Find where the given text appears and provide that cell's center as [X, Y] coordinate. 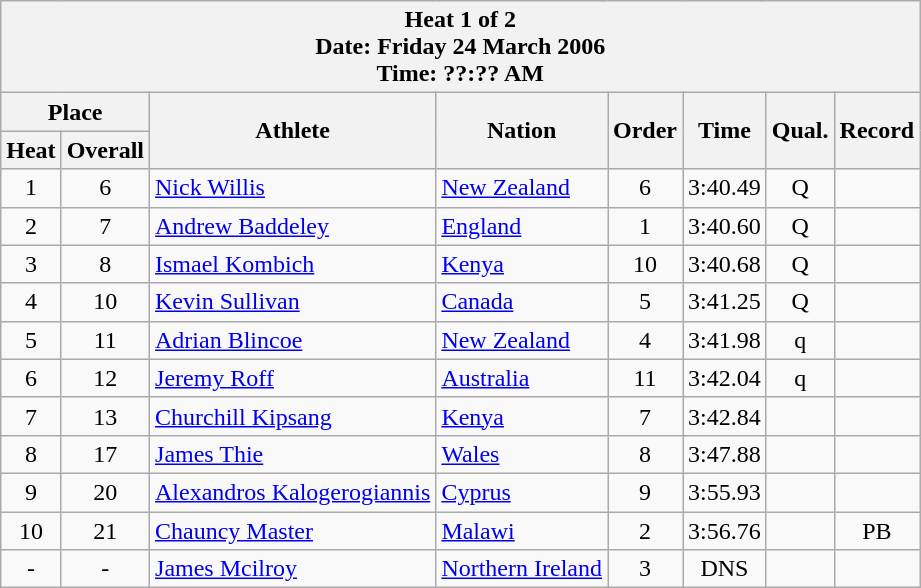
Australia [522, 378]
Time [725, 131]
3:47.88 [725, 454]
3:56.76 [725, 531]
3:40.68 [725, 264]
Alexandros Kalogerogiannis [293, 492]
Athlete [293, 131]
Nation [522, 131]
Malawi [522, 531]
PB [877, 531]
Qual. [800, 131]
3:41.98 [725, 340]
17 [105, 454]
20 [105, 492]
3:40.60 [725, 226]
Order [646, 131]
21 [105, 531]
Churchill Kipsang [293, 416]
Northern Ireland [522, 569]
Heat 1 of 2 Date: Friday 24 March 2006 Time: ??:?? AM [460, 47]
Nick Willis [293, 188]
Chauncy Master [293, 531]
Adrian Blincoe [293, 340]
Overall [105, 150]
Kevin Sullivan [293, 302]
3:42.04 [725, 378]
3:41.25 [725, 302]
3:55.93 [725, 492]
3:40.49 [725, 188]
Canada [522, 302]
Wales [522, 454]
Heat [31, 150]
Cyprus [522, 492]
Place [76, 112]
Jeremy Roff [293, 378]
Andrew Baddeley [293, 226]
England [522, 226]
James Mcilroy [293, 569]
Ismael Kombich [293, 264]
DNS [725, 569]
13 [105, 416]
Record [877, 131]
12 [105, 378]
3:42.84 [725, 416]
James Thie [293, 454]
